Find where the given text appears and provide that cell's center as [X, Y] coordinate. 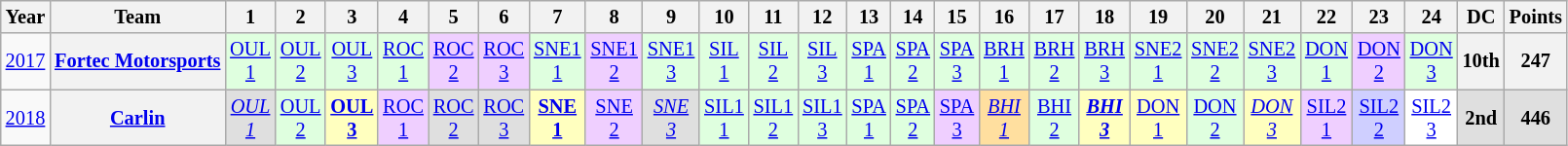
247 [1536, 61]
20 [1214, 17]
Carlin [137, 118]
2 [301, 17]
Points [1536, 17]
8 [614, 17]
SIL11 [724, 118]
SNE12 [614, 61]
BHI1 [1004, 118]
14 [914, 17]
SIL12 [773, 118]
SIL23 [1432, 118]
7 [557, 17]
12 [822, 17]
2nd [1481, 118]
6 [504, 17]
19 [1158, 17]
SNE23 [1272, 61]
SIL22 [1379, 118]
Year [25, 17]
SNE22 [1214, 61]
SNE1 [557, 118]
SIL13 [822, 118]
Team [137, 17]
18 [1104, 17]
SNE2 [614, 118]
17 [1055, 17]
SNE21 [1158, 61]
DC [1481, 17]
9 [671, 17]
2017 [25, 61]
SIL21 [1326, 118]
SNE13 [671, 61]
21 [1272, 17]
3 [352, 17]
BHI3 [1104, 118]
2018 [25, 118]
446 [1536, 118]
BRH2 [1055, 61]
16 [1004, 17]
15 [956, 17]
1 [250, 17]
4 [403, 17]
SNE3 [671, 118]
SIL1 [724, 61]
22 [1326, 17]
Fortec Motorsports [137, 61]
5 [454, 17]
13 [869, 17]
24 [1432, 17]
SIL2 [773, 61]
10th [1481, 61]
BRH1 [1004, 61]
SIL3 [822, 61]
SNE11 [557, 61]
10 [724, 17]
11 [773, 17]
BHI2 [1055, 118]
23 [1379, 17]
BRH3 [1104, 61]
